Provide the (x, y) coordinate of the cell's center where the given text is located.  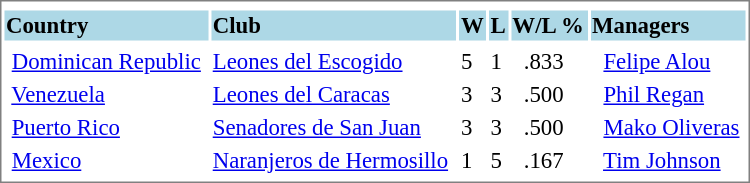
W/L % (550, 25)
Naranjeros de Hermosillo (334, 161)
Club (334, 25)
Felipe Alou (668, 61)
Senadores de San Juan (334, 127)
Venezuela (106, 95)
Managers (668, 25)
Country (106, 25)
Mexico (106, 161)
Puerto Rico (106, 127)
Leones del Caracas (334, 95)
.167 (550, 161)
Dominican Republic (106, 61)
L (498, 25)
Mako Oliveras (668, 127)
.833 (550, 61)
Leones del Escogido (334, 61)
Phil Regan (668, 95)
W (474, 25)
Tim Johnson (668, 161)
